Locate the cell with the specified text and output its [X, Y] center coordinate. 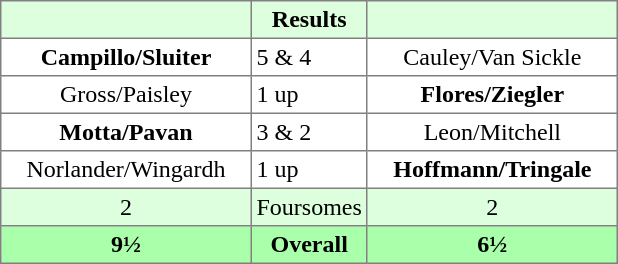
Overall [309, 245]
Results [309, 20]
3 & 2 [309, 132]
Hoffmann/Tringale [492, 170]
9½ [126, 245]
Foursomes [309, 207]
Norlander/Wingardh [126, 170]
5 & 4 [309, 57]
6½ [492, 245]
Cauley/Van Sickle [492, 57]
Flores/Ziegler [492, 95]
Motta/Pavan [126, 132]
Campillo/Sluiter [126, 57]
Leon/Mitchell [492, 132]
Gross/Paisley [126, 95]
